Provide the (x, y) coordinate of the cell's center where the given text is located.  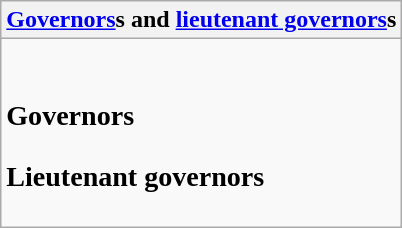
Governorss and lieutenant governorss (202, 20)
GovernorsLieutenant governors (202, 133)
